Scan for the cell matching the given text and deliver its (X, Y) coordinate at center. 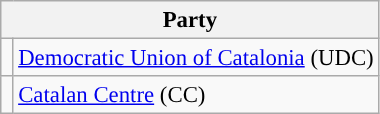
Catalan Centre (CC) (196, 95)
Party (190, 20)
Democratic Union of Catalonia (UDC) (196, 58)
